Locate the cell with the specified text and output its (X, Y) center coordinate. 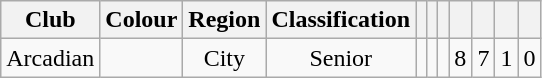
Colour (142, 20)
0 (530, 58)
Club (50, 20)
Arcadian (50, 58)
City (224, 58)
8 (460, 58)
1 (506, 58)
Senior (341, 58)
Classification (341, 20)
Region (224, 20)
7 (484, 58)
